Return the [X, Y] coordinate for the center point of the cell that contains the specified text.  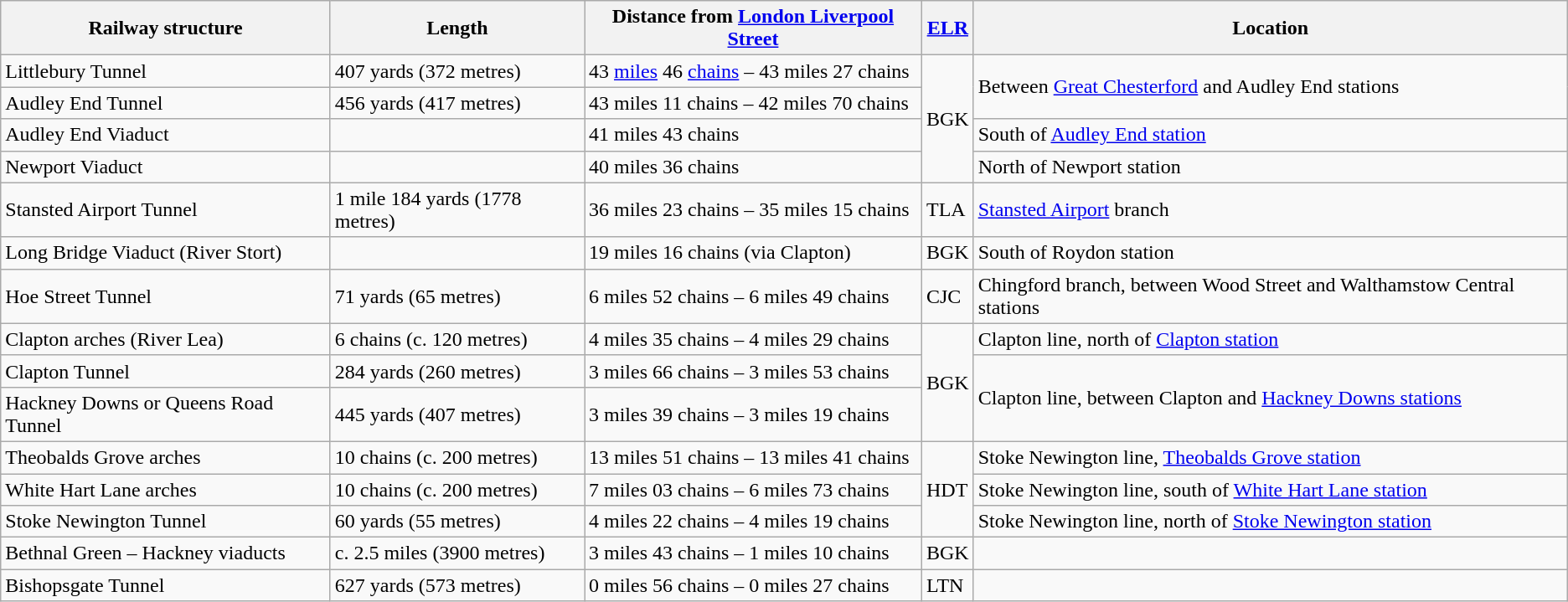
60 yards (55 metres) [457, 522]
3 miles 39 chains – 3 miles 19 chains [754, 414]
South of Audley End station [1270, 135]
White Hart Lane arches [166, 490]
Chingford branch, between Wood Street and Walthamstow Central stations [1270, 296]
3 miles 43 chains – 1 miles 10 chains [754, 553]
40 miles 36 chains [754, 167]
Distance from London Liverpool Street [754, 28]
Stoke Newington line, Theobalds Grove station [1270, 457]
South of Roydon station [1270, 253]
Clapton line, between Clapton and Hackney Downs stations [1270, 399]
1 mile 184 yards (1778 metres) [457, 209]
36 miles 23 chains – 35 miles 15 chains [754, 209]
3 miles 66 chains – 3 miles 53 chains [754, 371]
4 miles 22 chains – 4 miles 19 chains [754, 522]
43 miles 11 chains – 42 miles 70 chains [754, 103]
Bishopsgate Tunnel [166, 585]
43 miles 46 chains – 43 miles 27 chains [754, 71]
Length [457, 28]
Hackney Downs or Queens Road Tunnel [166, 414]
41 miles 43 chains [754, 135]
Hoe Street Tunnel [166, 296]
456 yards (417 metres) [457, 103]
Littlebury Tunnel [166, 71]
Newport Viaduct [166, 167]
Theobalds Grove arches [166, 457]
6 miles 52 chains – 6 miles 49 chains [754, 296]
CJC [947, 296]
North of Newport station [1270, 167]
Clapton Tunnel [166, 371]
Bethnal Green – Hackney viaducts [166, 553]
Location [1270, 28]
TLA [947, 209]
Audley End Viaduct [166, 135]
Audley End Tunnel [166, 103]
71 yards (65 metres) [457, 296]
Stansted Airport branch [1270, 209]
7 miles 03 chains – 6 miles 73 chains [754, 490]
LTN [947, 585]
13 miles 51 chains – 13 miles 41 chains [754, 457]
Stoke Newington line, north of Stoke Newington station [1270, 522]
HDT [947, 489]
c. 2.5 miles (3900 metres) [457, 553]
Stoke Newington line, south of White Hart Lane station [1270, 490]
6 chains (c. 120 metres) [457, 339]
Long Bridge Viaduct (River Stort) [166, 253]
Stoke Newington Tunnel [166, 522]
0 miles 56 chains – 0 miles 27 chains [754, 585]
Clapton arches (River Lea) [166, 339]
407 yards (372 metres) [457, 71]
ELR [947, 28]
Railway structure [166, 28]
627 yards (573 metres) [457, 585]
4 miles 35 chains – 4 miles 29 chains [754, 339]
Stansted Airport Tunnel [166, 209]
19 miles 16 chains (via Clapton) [754, 253]
Clapton line, north of Clapton station [1270, 339]
Between Great Chesterford and Audley End stations [1270, 87]
284 yards (260 metres) [457, 371]
445 yards (407 metres) [457, 414]
